Return (X, Y) of the center of cell containing provided text 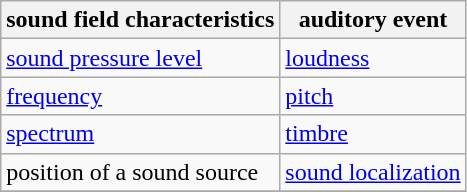
position of a sound source (140, 172)
sound localization (373, 172)
timbre (373, 134)
pitch (373, 96)
frequency (140, 96)
sound pressure level (140, 58)
loudness (373, 58)
sound field characteristics (140, 20)
spectrum (140, 134)
auditory event (373, 20)
